Identify which cell holds the provided text, then report its (X, Y) central coordinate. 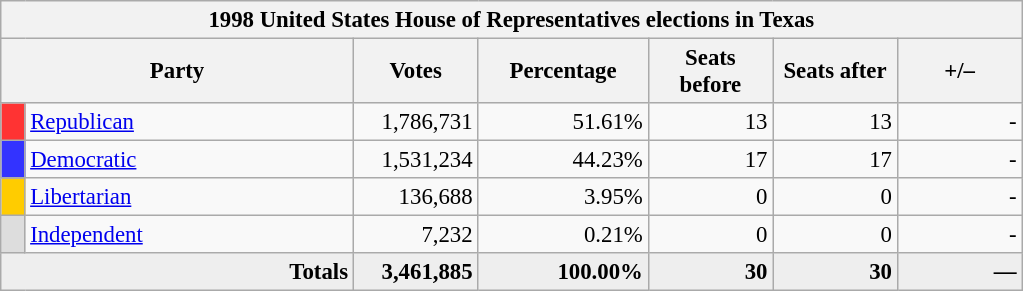
1,786,731 (416, 122)
Seats after (836, 72)
3.95% (563, 197)
Votes (416, 72)
0.21% (563, 235)
Percentage (563, 72)
44.23% (563, 160)
Libertarian (189, 197)
+/– (960, 72)
Independent (189, 235)
7,232 (416, 235)
Republican (189, 122)
Party (178, 72)
1,531,234 (416, 160)
Seats before (710, 72)
51.61% (563, 122)
Democratic (189, 160)
1998 United States House of Representatives elections in Texas (512, 20)
136,688 (416, 197)
